From the cell containing the given text, extract its center point as (X, Y) coordinate. 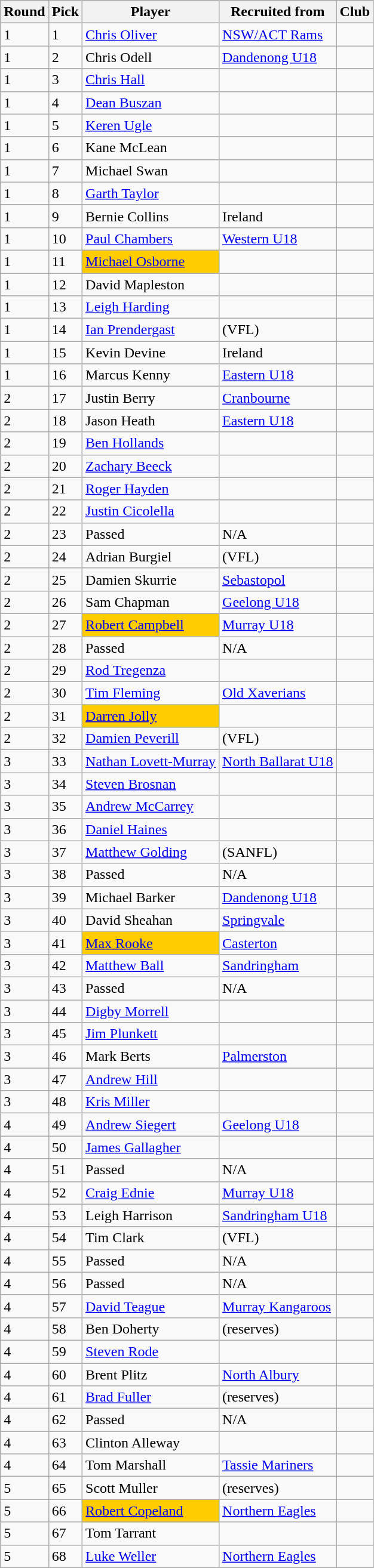
28 (65, 647)
Murray Kangaroos (278, 1306)
36 (65, 829)
Player (151, 12)
51 (65, 1170)
Kevin Devine (151, 353)
Ben Hollands (151, 443)
13 (65, 307)
33 (65, 761)
Brad Fuller (151, 1397)
Springvale (278, 920)
Chris Odell (151, 57)
Dean Buszan (151, 103)
67 (65, 1533)
27 (65, 625)
Tim Fleming (151, 693)
62 (65, 1420)
59 (65, 1351)
56 (65, 1283)
Steven Brosnan (151, 784)
Max Rooke (151, 943)
Chris Oliver (151, 35)
Daniel Haines (151, 829)
Leigh Harrison (151, 1215)
48 (65, 1102)
57 (65, 1306)
Leigh Harding (151, 307)
29 (65, 671)
54 (65, 1238)
66 (65, 1511)
Craig Ednie (151, 1193)
Bernie Collins (151, 216)
Paul Chambers (151, 239)
Roger Hayden (151, 489)
Marcus Kenny (151, 375)
50 (65, 1147)
16 (65, 375)
Sebastopol (278, 579)
22 (65, 511)
37 (65, 852)
Andrew Hill (151, 1079)
Justin Berry (151, 398)
19 (65, 443)
Michael Swan (151, 171)
Sandringham U18 (278, 1215)
Tom Marshall (151, 1465)
17 (65, 398)
43 (65, 988)
26 (65, 602)
Andrew McCarrey (151, 807)
Damien Peverill (151, 739)
Casterton (278, 943)
Rod Tregenza (151, 671)
25 (65, 579)
21 (65, 489)
Recruited from (278, 12)
Michael Barker (151, 897)
Ian Prendergast (151, 330)
Round (24, 12)
Palmerston (278, 1057)
44 (65, 1011)
Robert Copeland (151, 1511)
Chris Hall (151, 80)
52 (65, 1193)
11 (65, 261)
12 (65, 285)
49 (65, 1125)
31 (65, 716)
Justin Cicolella (151, 511)
Matthew Golding (151, 852)
Scott Muller (151, 1488)
63 (65, 1443)
Jim Plunkett (151, 1034)
34 (65, 784)
Sandringham (278, 965)
15 (65, 353)
Tim Clark (151, 1238)
David Teague (151, 1306)
David Mapleston (151, 285)
53 (65, 1215)
Nathan Lovett-Murray (151, 761)
55 (65, 1261)
Matthew Ball (151, 965)
65 (65, 1488)
24 (65, 557)
64 (65, 1465)
Michael Osborne (151, 261)
58 (65, 1329)
45 (65, 1034)
Old Xaverians (278, 693)
42 (65, 965)
Western U18 (278, 239)
47 (65, 1079)
Pick (65, 12)
Zachary Beeck (151, 466)
18 (65, 421)
Garth Taylor (151, 193)
40 (65, 920)
North Ballarat U18 (278, 761)
James Gallagher (151, 1147)
Mark Berts (151, 1057)
8 (65, 193)
David Sheahan (151, 920)
Club (355, 12)
Darren Jolly (151, 716)
Sam Chapman (151, 602)
Digby Morrell (151, 1011)
39 (65, 897)
60 (65, 1374)
(SANFL) (278, 852)
7 (65, 171)
Damien Skurrie (151, 579)
Tom Tarrant (151, 1533)
61 (65, 1397)
Adrian Burgiel (151, 557)
NSW/ACT Rams (278, 35)
Keren Ugle (151, 125)
Tassie Mariners (278, 1465)
Cranbourne (278, 398)
38 (65, 875)
Kane McLean (151, 148)
68 (65, 1556)
10 (65, 239)
46 (65, 1057)
Clinton Alleway (151, 1443)
Jason Heath (151, 421)
35 (65, 807)
14 (65, 330)
Robert Campbell (151, 625)
Ben Doherty (151, 1329)
20 (65, 466)
30 (65, 693)
9 (65, 216)
Andrew Siegert (151, 1125)
Luke Weller (151, 1556)
41 (65, 943)
Kris Miller (151, 1102)
North Albury (278, 1374)
Brent Plitz (151, 1374)
32 (65, 739)
6 (65, 148)
Steven Rode (151, 1351)
23 (65, 534)
